Output the [X, Y] coordinate of the center of the cell containing the given text.  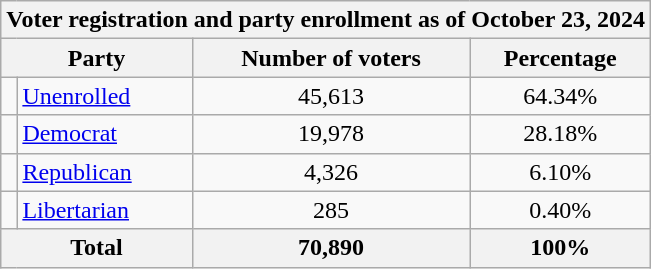
45,613 [331, 96]
6.10% [560, 172]
Unenrolled [104, 96]
70,890 [331, 248]
0.40% [560, 210]
64.34% [560, 96]
Percentage [560, 58]
Democrat [104, 134]
Number of voters [331, 58]
19,978 [331, 134]
Total [96, 248]
Voter registration and party enrollment as of October 23, 2024 [326, 20]
Republican [104, 172]
Party [96, 58]
Libertarian [104, 210]
100% [560, 248]
4,326 [331, 172]
28.18% [560, 134]
285 [331, 210]
